Find where the given text appears and provide that cell's center as [X, Y] coordinate. 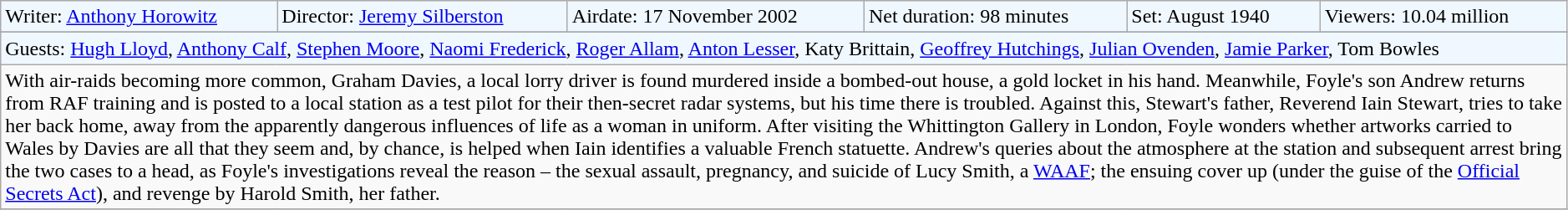
Director: Jeremy Silberston [423, 17]
Set: August 1940 [1223, 17]
Viewers: 10.04 million [1444, 17]
Writer: Anthony Horowitz [139, 17]
Net duration: 98 minutes [995, 17]
Airdate: 17 November 2002 [715, 17]
